For the text-containing cell, return its midpoint in [X, Y] coordinate format. 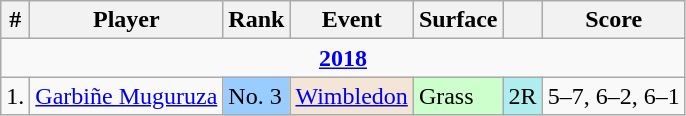
# [16, 20]
Score [614, 20]
2R [522, 96]
Garbiñe Muguruza [126, 96]
Grass [458, 96]
No. 3 [256, 96]
1. [16, 96]
Surface [458, 20]
5–7, 6–2, 6–1 [614, 96]
Wimbledon [352, 96]
2018 [343, 58]
Rank [256, 20]
Player [126, 20]
Event [352, 20]
